Scan for the cell matching the given text and deliver its (x, y) coordinate at center. 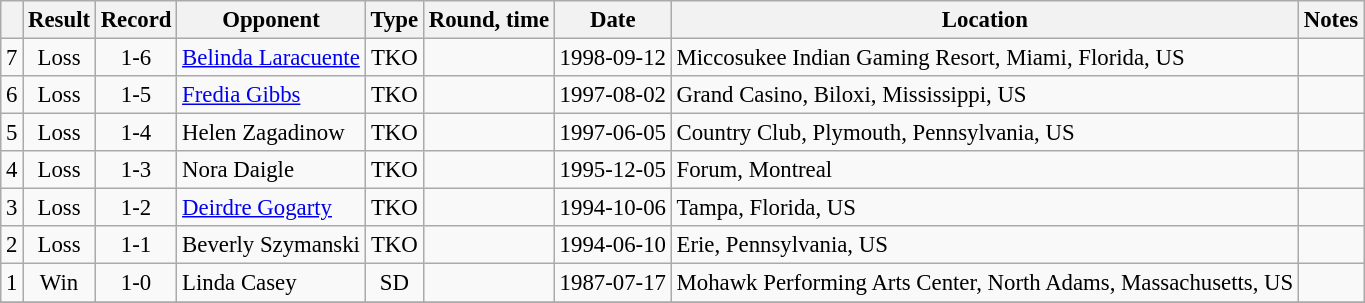
Nora Daigle (271, 170)
1-2 (136, 208)
1-1 (136, 245)
4 (12, 170)
7 (12, 58)
1995-12-05 (612, 170)
Miccosukee Indian Gaming Resort, Miami, Florida, US (984, 58)
Type (394, 20)
2 (12, 245)
1-4 (136, 133)
1-6 (136, 58)
Mohawk Performing Arts Center, North Adams, Massachusetts, US (984, 283)
1998-09-12 (612, 58)
1-0 (136, 283)
Beverly Szymanski (271, 245)
Belinda Laracuente (271, 58)
Opponent (271, 20)
Win (60, 283)
Helen Zagadinow (271, 133)
Linda Casey (271, 283)
Record (136, 20)
5 (12, 133)
Notes (1330, 20)
Deirdre Gogarty (271, 208)
1-5 (136, 95)
1997-06-05 (612, 133)
Grand Casino, Biloxi, Mississippi, US (984, 95)
Result (60, 20)
1 (12, 283)
1997-08-02 (612, 95)
Date (612, 20)
1-3 (136, 170)
1994-10-06 (612, 208)
Country Club, Plymouth, Pennsylvania, US (984, 133)
1994-06-10 (612, 245)
SD (394, 283)
Erie, Pennsylvania, US (984, 245)
Location (984, 20)
Forum, Montreal (984, 170)
Round, time (488, 20)
Tampa, Florida, US (984, 208)
6 (12, 95)
3 (12, 208)
1987-07-17 (612, 283)
Fredia Gibbs (271, 95)
